Detect which cell encompasses the target text, then output its [x, y] center coordinate. 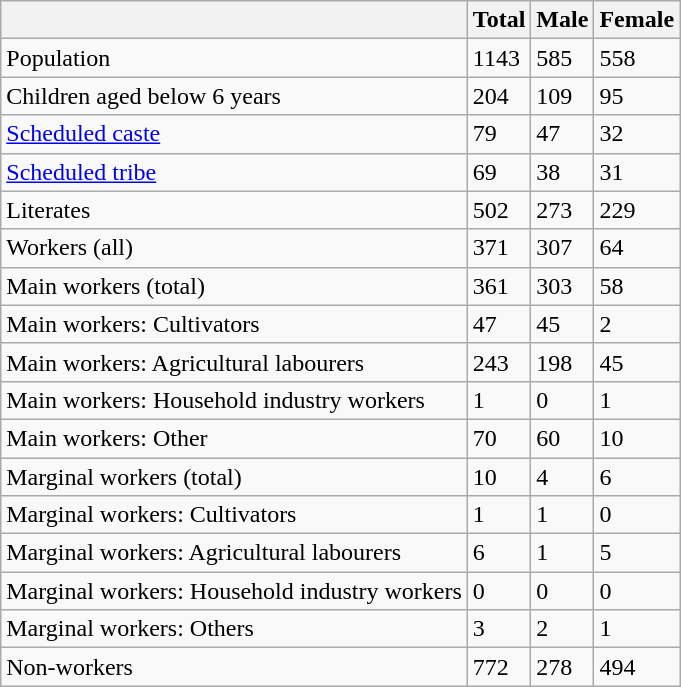
278 [562, 667]
Scheduled caste [234, 134]
Main workers (total) [234, 286]
307 [562, 248]
Marginal workers: Household industry workers [234, 591]
Male [562, 20]
60 [562, 438]
585 [562, 58]
3 [499, 629]
109 [562, 96]
1143 [499, 58]
58 [637, 286]
Non-workers [234, 667]
Marginal workers (total) [234, 477]
4 [562, 477]
229 [637, 210]
303 [562, 286]
79 [499, 134]
243 [499, 362]
361 [499, 286]
31 [637, 172]
494 [637, 667]
198 [562, 362]
Marginal workers: Agricultural labourers [234, 553]
95 [637, 96]
Scheduled tribe [234, 172]
Main workers: Other [234, 438]
Population [234, 58]
Workers (all) [234, 248]
772 [499, 667]
Total [499, 20]
Marginal workers: Cultivators [234, 515]
5 [637, 553]
371 [499, 248]
558 [637, 58]
Main workers: Agricultural labourers [234, 362]
Main workers: Cultivators [234, 324]
502 [499, 210]
204 [499, 96]
Main workers: Household industry workers [234, 400]
Children aged below 6 years [234, 96]
Literates [234, 210]
273 [562, 210]
32 [637, 134]
Female [637, 20]
69 [499, 172]
64 [637, 248]
70 [499, 438]
Marginal workers: Others [234, 629]
38 [562, 172]
